Return [x, y] of the center of cell containing provided text 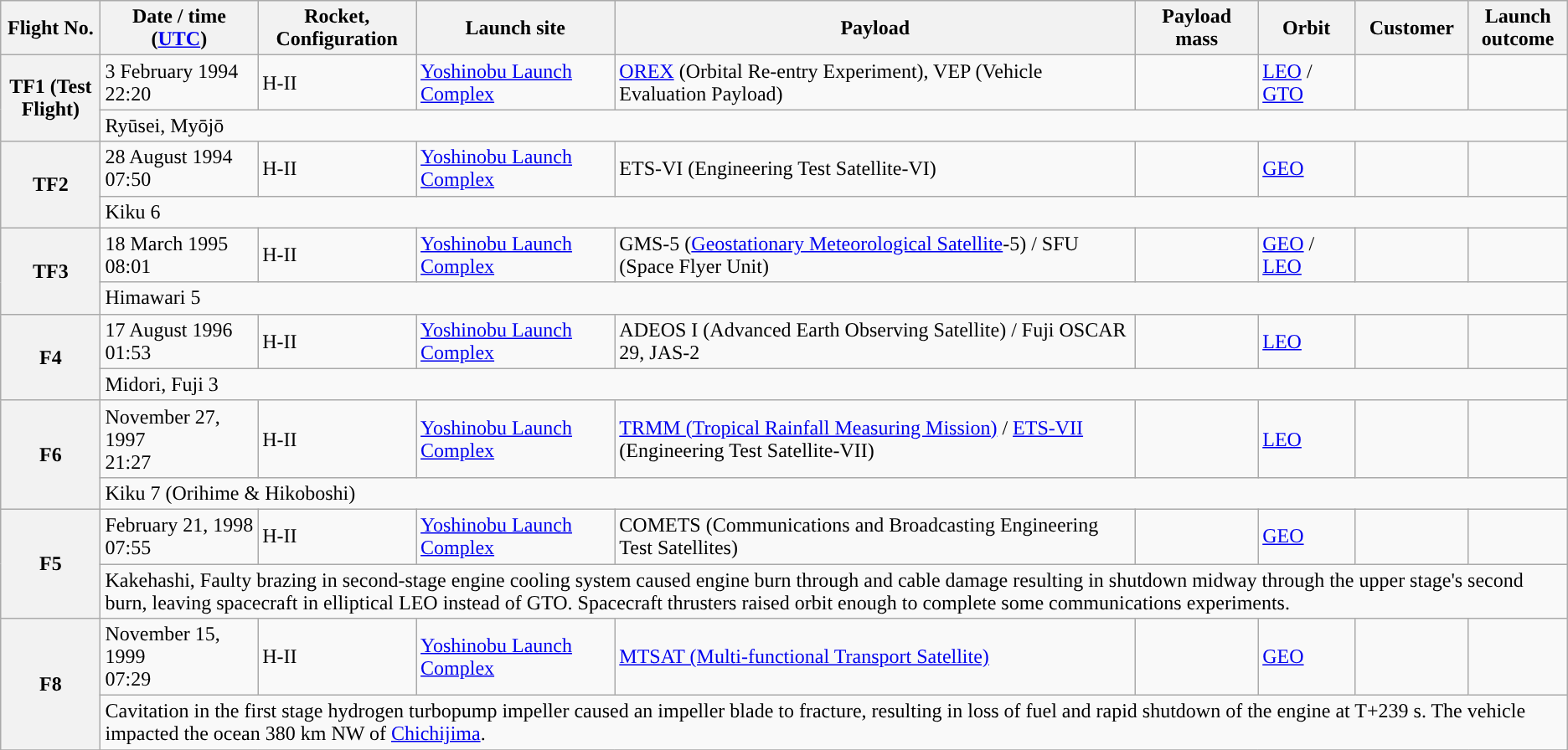
F8 [50, 685]
Flight No. [50, 28]
Payload [875, 28]
Kiku 7 (Orihime & Hikoboshi) [834, 493]
TF2 [50, 184]
Orbit [1307, 28]
November 27, 199721:27 [179, 439]
28 August 199407:50 [179, 169]
Customer [1411, 28]
18 March 199508:01 [179, 254]
TF1 (Test Flight) [50, 99]
Launch site [516, 28]
F4 [50, 357]
F6 [50, 455]
17 August 199601:53 [179, 342]
OREX (Orbital Re-entry Experiment), VEP (Vehicle Evaluation Payload) [875, 82]
Rocket, Configuration [337, 28]
ETS-VI (Engineering Test Satellite-VI) [875, 169]
3 February 199422:20 [179, 82]
Launch outcome [1518, 28]
LEO / GTO [1307, 82]
F5 [50, 563]
Himawari 5 [834, 298]
February 21, 199807:55 [179, 536]
Midori, Fuji 3 [834, 384]
Kiku 6 [834, 212]
TF3 [50, 271]
GMS-5 (Geostationary Meteorological Satellite-5) / SFU (Space Flyer Unit) [875, 254]
COMETS (Communications and Broadcasting Engineering Test Satellites) [875, 536]
GEO / LEO [1307, 254]
TRMM (Tropical Rainfall Measuring Mission) / ETS-VII (Engineering Test Satellite-VII) [875, 439]
Payload mass [1197, 28]
MTSAT (Multi-functional Transport Satellite) [875, 657]
ADEOS I (Advanced Earth Observing Satellite) / Fuji OSCAR 29, JAS-2 [875, 342]
November 15, 199907:29 [179, 657]
Date / time (UTC) [179, 28]
Ryūsei, Myōjō [834, 126]
